Return the [X, Y] coordinate for the center point of the cell that contains the specified text.  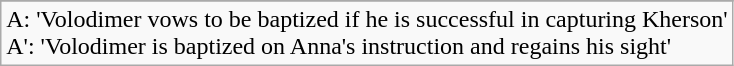
A: 'Volodimer vows to be baptized if he is successful in capturing Kherson'A': 'Volodimer is baptized on Anna's instruction and regains his sight' [367, 34]
